Detect which cell encompasses the target text, then output its [X, Y] center coordinate. 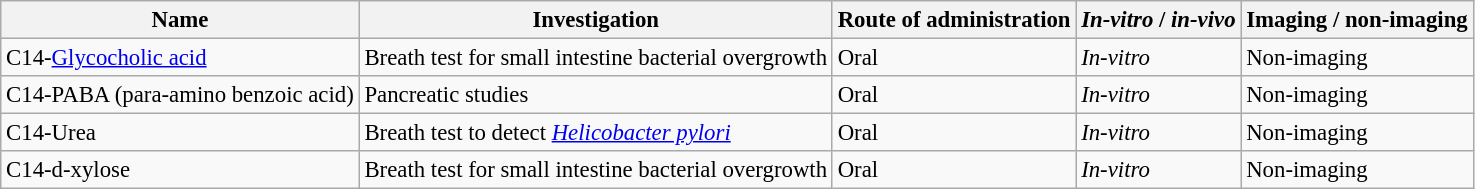
In-vitro / in-vivo [1158, 20]
C14-PABA (para-amino benzoic acid) [180, 95]
Name [180, 20]
Route of administration [954, 20]
C14-Glycocholic acid [180, 58]
Investigation [596, 20]
Breath test to detect Helicobacter pylori [596, 133]
C14-Urea [180, 133]
Imaging / non-imaging [1357, 20]
C14-d-xylose [180, 170]
Pancreatic studies [596, 95]
